Find where the given text appears and provide that cell's center as (x, y) coordinate. 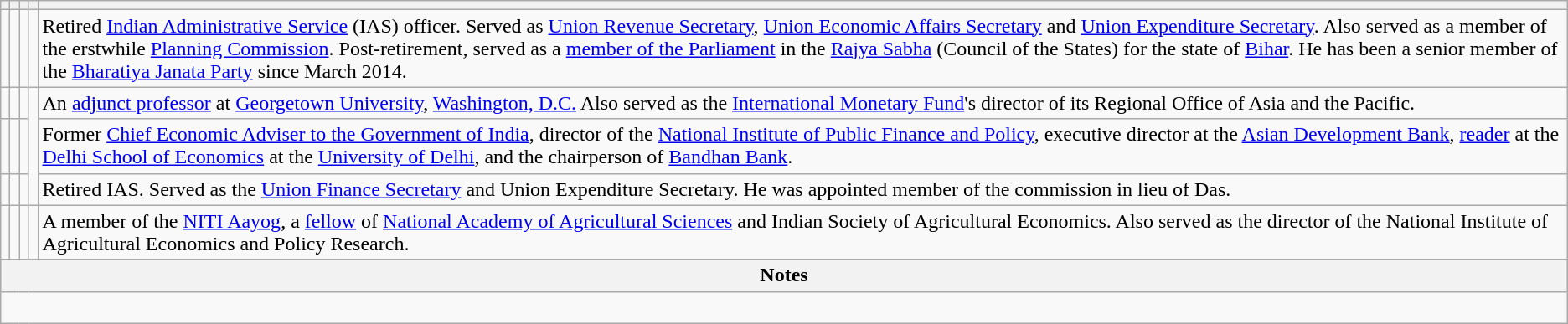
Notes (784, 275)
Retired IAS. Served as the Union Finance Secretary and Union Expenditure Secretary. He was appointed member of the commission in lieu of Das. (802, 189)
